Return [X, Y] of the center of cell containing provided text 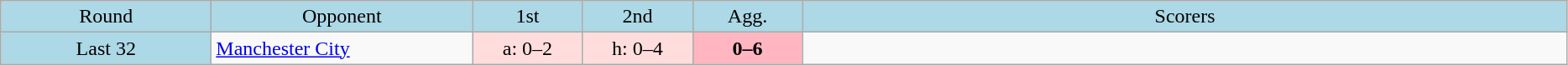
Scorers [1185, 17]
2nd [638, 17]
h: 0–4 [638, 48]
Manchester City [342, 48]
Opponent [342, 17]
a: 0–2 [527, 48]
0–6 [747, 48]
Agg. [747, 17]
Last 32 [106, 48]
1st [527, 17]
Round [106, 17]
